Output the [X, Y] coordinate of the center of the cell containing the given text.  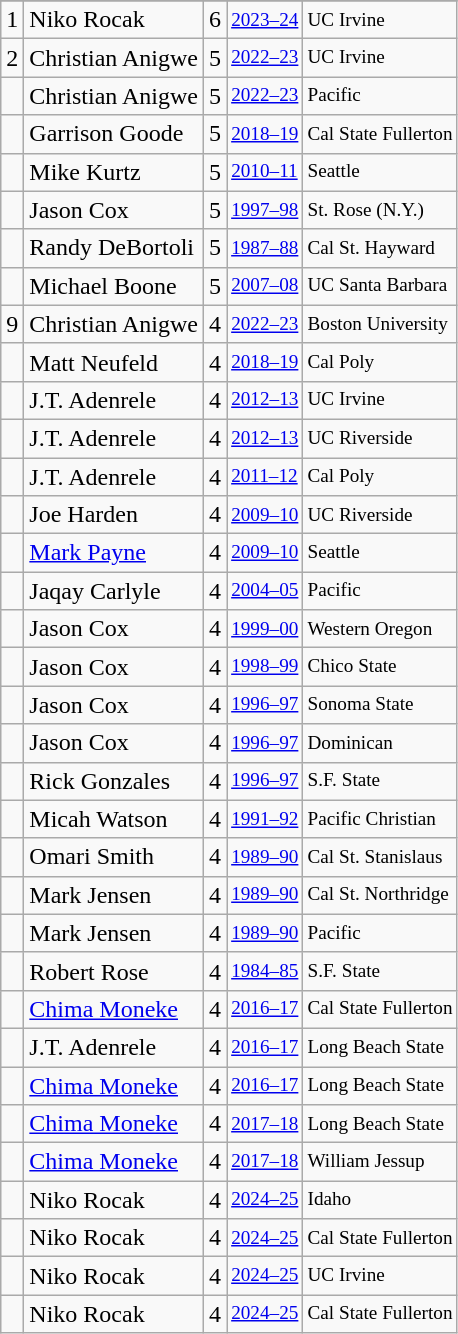
Jaqay Carlyle [114, 591]
Omari Smith [114, 857]
1997–98 [265, 210]
1991–92 [265, 819]
Cal St. Stanislaus [380, 857]
Matt Neufeld [114, 362]
William Jessup [380, 1162]
Micah Watson [114, 819]
Idaho [380, 1200]
St. Rose (N.Y.) [380, 210]
UC Santa Barbara [380, 286]
Randy DeBortoli [114, 248]
Boston University [380, 324]
2011–12 [265, 477]
Joe Harden [114, 515]
6 [216, 20]
1999–00 [265, 629]
Garrison Goode [114, 134]
1998–99 [265, 667]
Pacific Christian [380, 819]
2010–11 [265, 172]
1987–88 [265, 248]
9 [12, 324]
2007–08 [265, 286]
Western Oregon [380, 629]
Robert Rose [114, 971]
Michael Boone [114, 286]
Dominican [380, 743]
Mark Payne [114, 553]
Cal St. Northridge [380, 895]
1984–85 [265, 971]
2004–05 [265, 591]
Cal St. Hayward [380, 248]
1 [12, 20]
Chico State [380, 667]
Rick Gonzales [114, 781]
2023–24 [265, 20]
2 [12, 58]
Sonoma State [380, 705]
Mike Kurtz [114, 172]
